Return the [x, y] coordinate for the center point of the cell that contains the specified text.  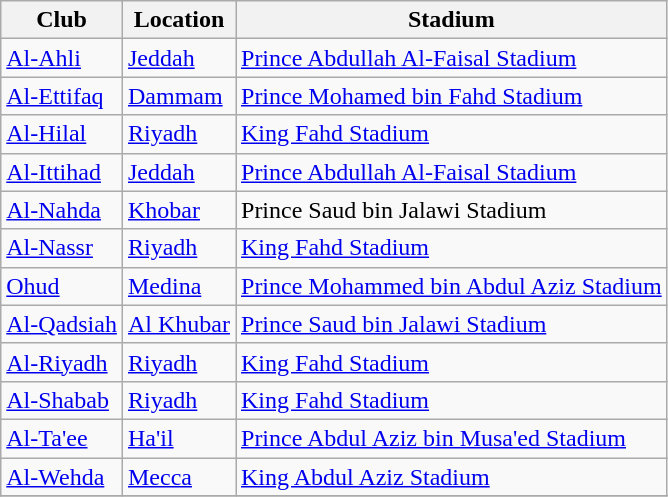
Prince Mohammed bin Abdul Aziz Stadium [452, 286]
Al-Riyadh [62, 362]
Khobar [178, 210]
Prince Abdul Aziz bin Musa'ed Stadium [452, 438]
Ohud [62, 286]
Al-Nassr [62, 248]
Al Khubar [178, 324]
Stadium [452, 20]
Ha'il [178, 438]
Location [178, 20]
Al-Nahda [62, 210]
Al-Qadsiah [62, 324]
Al-Ahli [62, 58]
Al-Wehda [62, 477]
Al-Shabab [62, 400]
Mecca [178, 477]
Al-Ta'ee [62, 438]
Al-Ettifaq [62, 96]
King Abdul Aziz Stadium [452, 477]
Prince Mohamed bin Fahd Stadium [452, 96]
Al-Hilal [62, 134]
Medina [178, 286]
Dammam [178, 96]
Al-Ittihad [62, 172]
Club [62, 20]
